Locate the cell with the specified text and output its (X, Y) center coordinate. 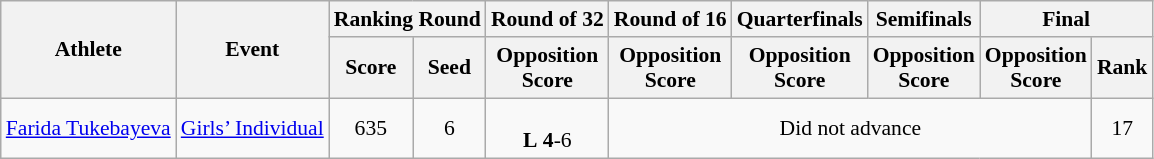
Round of 32 (548, 19)
Score (371, 68)
Farida Tukebayeva (88, 128)
Final (1066, 19)
Did not advance (850, 128)
Semifinals (924, 19)
Round of 16 (670, 19)
Seed (450, 68)
Event (252, 50)
Ranking Round (408, 19)
635 (371, 128)
Quarterfinals (800, 19)
Rank (1122, 68)
L 4-6 (548, 128)
Girls’ Individual (252, 128)
17 (1122, 128)
6 (450, 128)
Athlete (88, 50)
